Identify which cell holds the provided text, then report its [x, y] central coordinate. 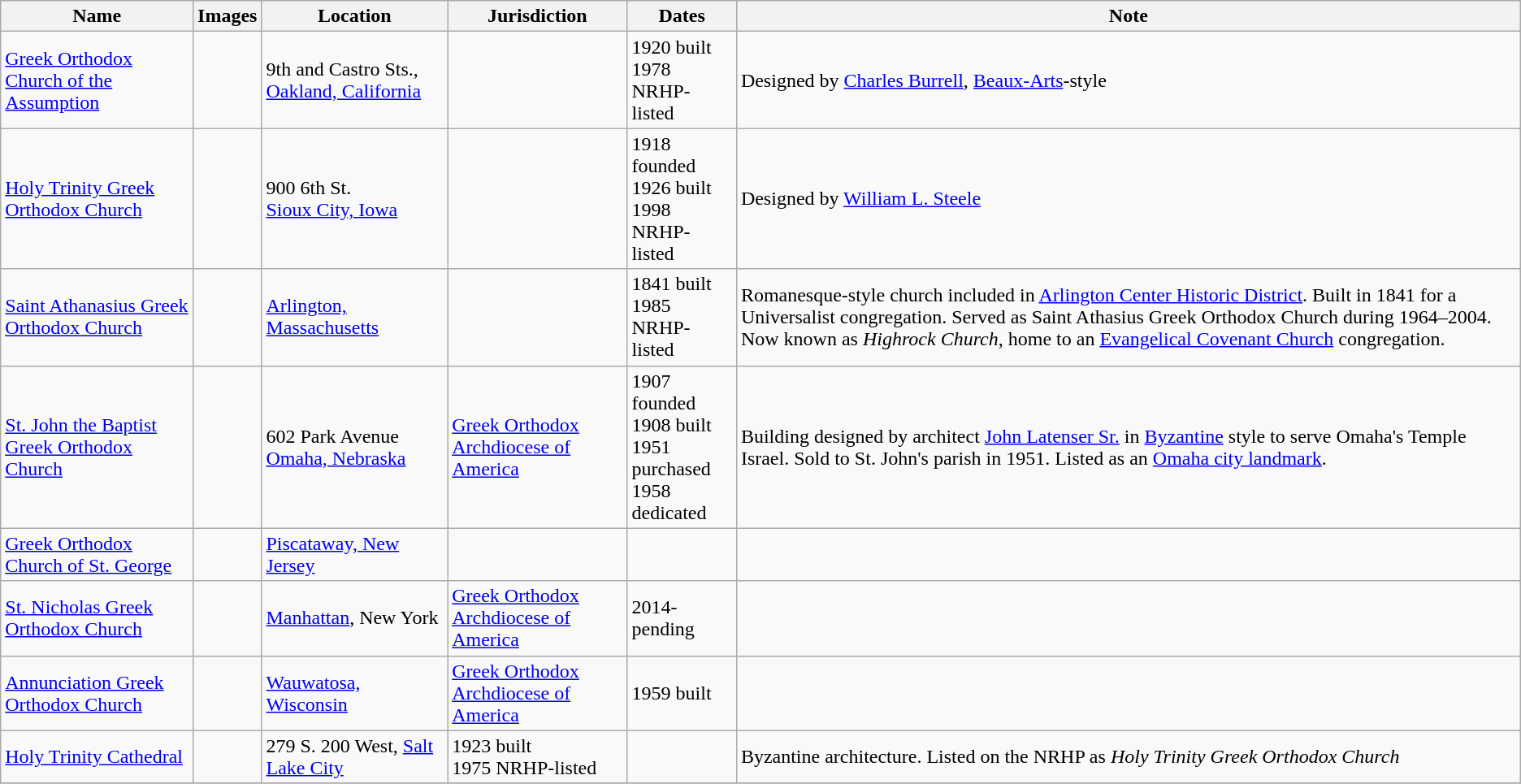
Wauwatosa, Wisconsin [354, 693]
St. John the Baptist Greek Orthodox Church [97, 447]
Arlington, Massachusetts [354, 317]
2014-pending [682, 618]
Greek Orthodox Church of St. George [97, 554]
Designed by William L. Steele [1128, 198]
Holy Trinity Cathedral [97, 757]
Note [1128, 16]
Designed by Charles Burrell, Beaux-Arts-style [1128, 80]
9th and Castro Sts., Oakland, California [354, 80]
Manhattan, New York [354, 618]
1920 built1978 NRHP-listed [682, 80]
Byzantine architecture. Listed on the NRHP as Holy Trinity Greek Orthodox Church [1128, 757]
1841 built1985 NRHP-listed [682, 317]
Location [354, 16]
Jurisdiction [538, 16]
1918 founded1926 built1998 NRHP-listed [682, 198]
279 S. 200 West, Salt Lake City [354, 757]
Annunciation Greek Orthodox Church [97, 693]
Saint Athanasius Greek Orthodox Church [97, 317]
1959 built [682, 693]
602 Park AvenueOmaha, Nebraska [354, 447]
Dates [682, 16]
Images [227, 16]
Piscataway, New Jersey [354, 554]
1907 founded1908 built1951 purchased1958 dedicated [682, 447]
Greek Orthodox Church of the Assumption [97, 80]
Name [97, 16]
St. Nicholas Greek Orthodox Church [97, 618]
1923 built1975 NRHP-listed [538, 757]
900 6th St.Sioux City, Iowa [354, 198]
Holy Trinity Greek Orthodox Church [97, 198]
